Search for the cell housing the specified text and yield its [x, y] center coordinate. 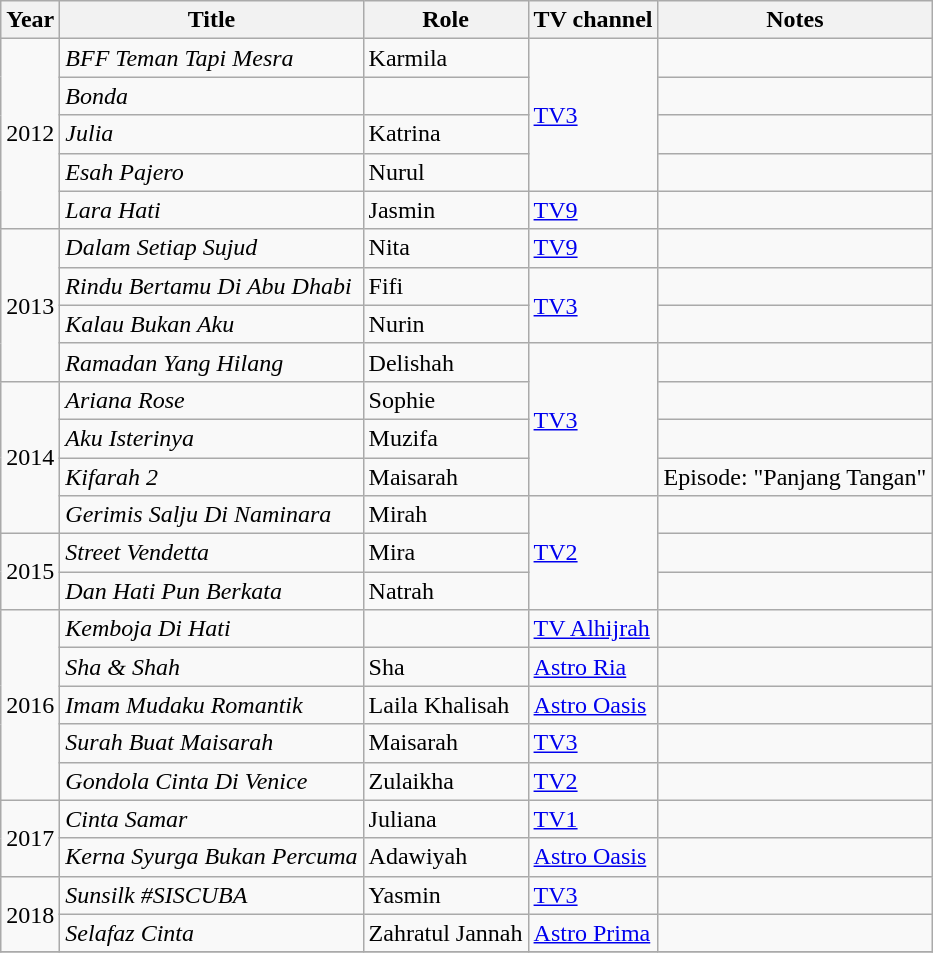
Mirah [446, 515]
Ramadan Yang Hilang [212, 362]
2015 [30, 572]
Nurul [446, 172]
Kerna Syurga Bukan Percuma [212, 857]
Julia [212, 134]
Imam Mudaku Romantik [212, 705]
Rindu Bertamu Di Abu Dhabi [212, 286]
Cinta Samar [212, 819]
Esah Pajero [212, 172]
Astro Prima [593, 933]
Yasmin [446, 895]
Zahratul Jannah [446, 933]
Gondola Cinta Di Venice [212, 781]
2012 [30, 134]
Astro Ria [593, 667]
Lara Hati [212, 210]
Sunsilk #SISCUBA [212, 895]
Juliana [446, 819]
Laila Khalisah [446, 705]
Sha [446, 667]
TV1 [593, 819]
Kifarah 2 [212, 477]
Street Vendetta [212, 553]
Title [212, 20]
Ariana Rose [212, 400]
Bonda [212, 96]
2013 [30, 305]
Episode: "Panjang Tangan" [795, 477]
Surah Buat Maisarah [212, 743]
2016 [30, 705]
Selafaz Cinta [212, 933]
Gerimis Salju Di Naminara [212, 515]
Dan Hati Pun Berkata [212, 591]
Zulaikha [446, 781]
Karmila [446, 58]
Fifi [446, 286]
Nita [446, 248]
Katrina [446, 134]
Adawiyah [446, 857]
Dalam Setiap Sujud [212, 248]
Year [30, 20]
2018 [30, 914]
TV Alhijrah [593, 629]
Notes [795, 20]
Sophie [446, 400]
Mira [446, 553]
Kalau Bukan Aku [212, 324]
Nurin [446, 324]
2017 [30, 838]
Sha & Shah [212, 667]
Jasmin [446, 210]
TV channel [593, 20]
Muzifa [446, 438]
BFF Teman Tapi Mesra [212, 58]
2014 [30, 457]
Natrah [446, 591]
Delishah [446, 362]
Aku Isterinya [212, 438]
Role [446, 20]
Kemboja Di Hati [212, 629]
